Search for the cell housing the specified text and yield its (X, Y) center coordinate. 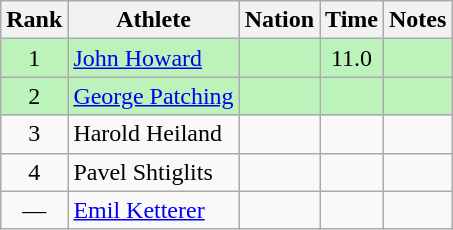
Rank (34, 20)
George Patching (154, 96)
2 (34, 96)
Pavel Shtiglits (154, 172)
3 (34, 134)
Harold Heiland (154, 134)
Notes (417, 20)
— (34, 210)
Athlete (154, 20)
Nation (279, 20)
John Howard (154, 58)
4 (34, 172)
1 (34, 58)
11.0 (352, 58)
Time (352, 20)
Emil Ketterer (154, 210)
